Scan for the cell matching the given text and deliver its [x, y] coordinate at center. 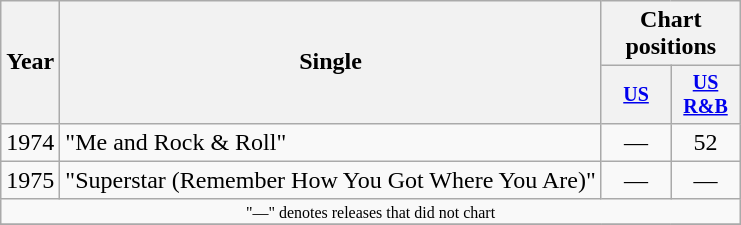
Single [331, 62]
US [636, 94]
"Me and Rock & Roll" [331, 142]
1974 [30, 142]
1975 [30, 180]
"—" denotes releases that did not chart [371, 211]
52 [706, 142]
Chart positions [670, 34]
"Superstar (Remember How You Got Where You Are)" [331, 180]
USR&B [706, 94]
Year [30, 62]
